Provide the (x, y) coordinate of the cell's center where the given text is located.  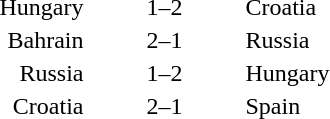
2–1 (164, 40)
1–2 (164, 73)
